Determine the (X, Y) coordinate at the center of the cell enclosing the given text.  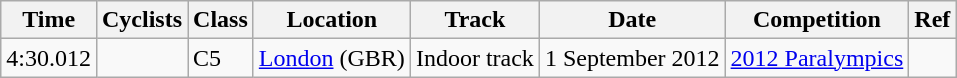
Track (474, 20)
2012 Paralympics (817, 58)
1 September 2012 (632, 58)
Date (632, 20)
Location (332, 20)
Cyclists (142, 20)
Ref (932, 20)
Class (221, 20)
C5 (221, 58)
4:30.012 (49, 58)
Indoor track (474, 58)
Time (49, 20)
London (GBR) (332, 58)
Competition (817, 20)
